Detect which cell encompasses the target text, then output its [x, y] center coordinate. 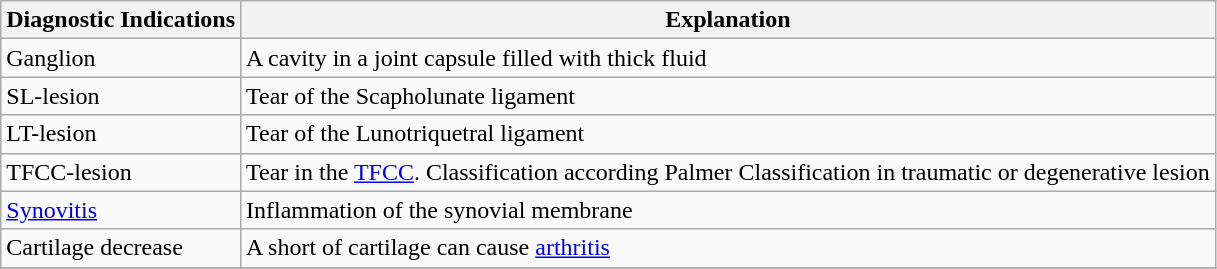
A short of cartilage can cause arthritis [728, 248]
A cavity in a joint capsule filled with thick fluid [728, 58]
Ganglion [121, 58]
Synovitis [121, 210]
Diagnostic Indications [121, 20]
TFCC-lesion [121, 172]
Explanation [728, 20]
SL-lesion [121, 96]
Tear of the Scapholunate ligament [728, 96]
Tear in the TFCC. Classification according Palmer Classification in traumatic or degenerative lesion [728, 172]
LT-lesion [121, 134]
Inflammation of the synovial membrane [728, 210]
Cartilage decrease [121, 248]
Tear of the Lunotriquetral ligament [728, 134]
